Locate the cell with the specified text and output its (X, Y) center coordinate. 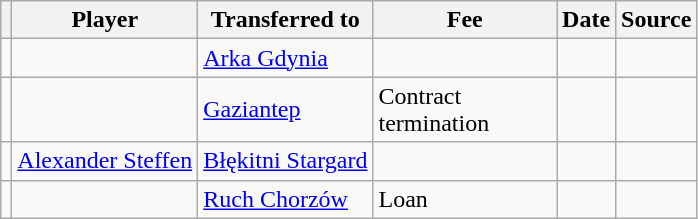
Date (586, 20)
Transferred to (286, 20)
Fee (465, 20)
Contract termination (465, 110)
Gaziantep (286, 110)
Player (105, 20)
Ruch Chorzów (286, 199)
Arka Gdynia (286, 58)
Source (656, 20)
Alexander Steffen (105, 161)
Błękitni Stargard (286, 161)
Loan (465, 199)
